Provide the (x, y) coordinate of the cell's center where the given text is located.  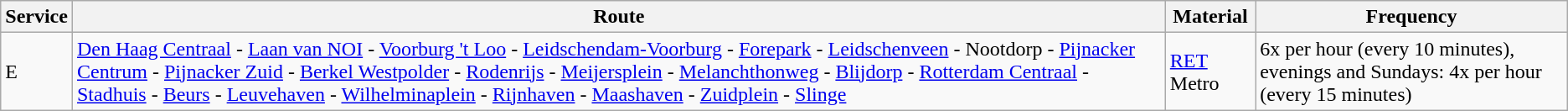
Route (618, 17)
6x per hour (every 10 minutes), evenings and Sundays: 4x per hour (every 15 minutes) (1412, 71)
Service (37, 17)
RET Metro (1210, 71)
Material (1210, 17)
E (37, 71)
Frequency (1412, 17)
